Search for the cell housing the specified text and yield its (x, y) center coordinate. 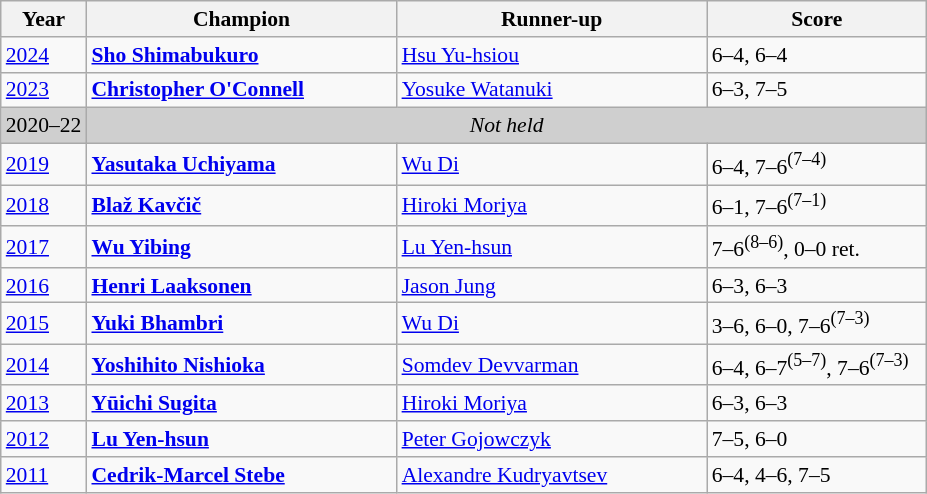
6–4, 7–6(7–4) (817, 164)
Somdev Devvarman (552, 366)
Wu Yibing (241, 246)
Blaž Kavčič (241, 206)
6–4, 6–4 (817, 55)
Year (44, 19)
2020–22 (44, 126)
2017 (44, 246)
2016 (44, 286)
2019 (44, 164)
Not held (506, 126)
Alexandre Kudryavtsev (552, 475)
Champion (241, 19)
6–1, 7–6(7–1) (817, 206)
Hsu Yu-hsiou (552, 55)
Yūichi Sugita (241, 404)
2011 (44, 475)
6–4, 4–6, 7–5 (817, 475)
2024 (44, 55)
Jason Jung (552, 286)
Yosuke Watanuki (552, 90)
7–5, 6–0 (817, 439)
2015 (44, 324)
Score (817, 19)
Yuki Bhambri (241, 324)
7–6(8–6), 0–0 ret. (817, 246)
2023 (44, 90)
Henri Laaksonen (241, 286)
6–4, 6–7(5–7), 7–6(7–3) (817, 366)
2018 (44, 206)
2014 (44, 366)
Yasutaka Uchiyama (241, 164)
3–6, 6–0, 7–6(7–3) (817, 324)
Yoshihito Nishioka (241, 366)
2013 (44, 404)
Cedrik-Marcel Stebe (241, 475)
2012 (44, 439)
Christopher O'Connell (241, 90)
Peter Gojowczyk (552, 439)
Runner-up (552, 19)
6–3, 7–5 (817, 90)
Sho Shimabukuro (241, 55)
